Find where the given text appears and provide that cell's center as [X, Y] coordinate. 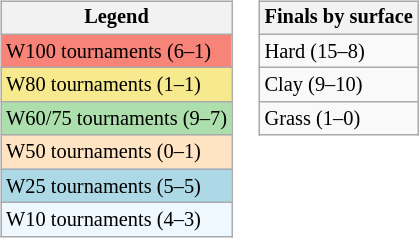
W25 tournaments (5–5) [116, 186]
Grass (1–0) [339, 119]
W10 tournaments (4–3) [116, 220]
W100 tournaments (6–1) [116, 51]
Clay (9–10) [339, 85]
Hard (15–8) [339, 51]
W60/75 tournaments (9–7) [116, 119]
W80 tournaments (1–1) [116, 85]
Finals by surface [339, 18]
W50 tournaments (0–1) [116, 152]
Legend [116, 18]
